Output the [x, y] coordinate of the center of the cell containing the given text.  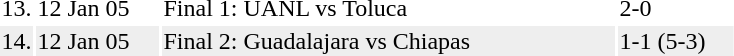
12 Jan 05 [98, 41]
Final 2: Guadalajara vs Chiapas [388, 41]
14. [16, 41]
1-1 (5-3) [676, 41]
